Output the (X, Y) coordinate of the center of the cell containing the given text.  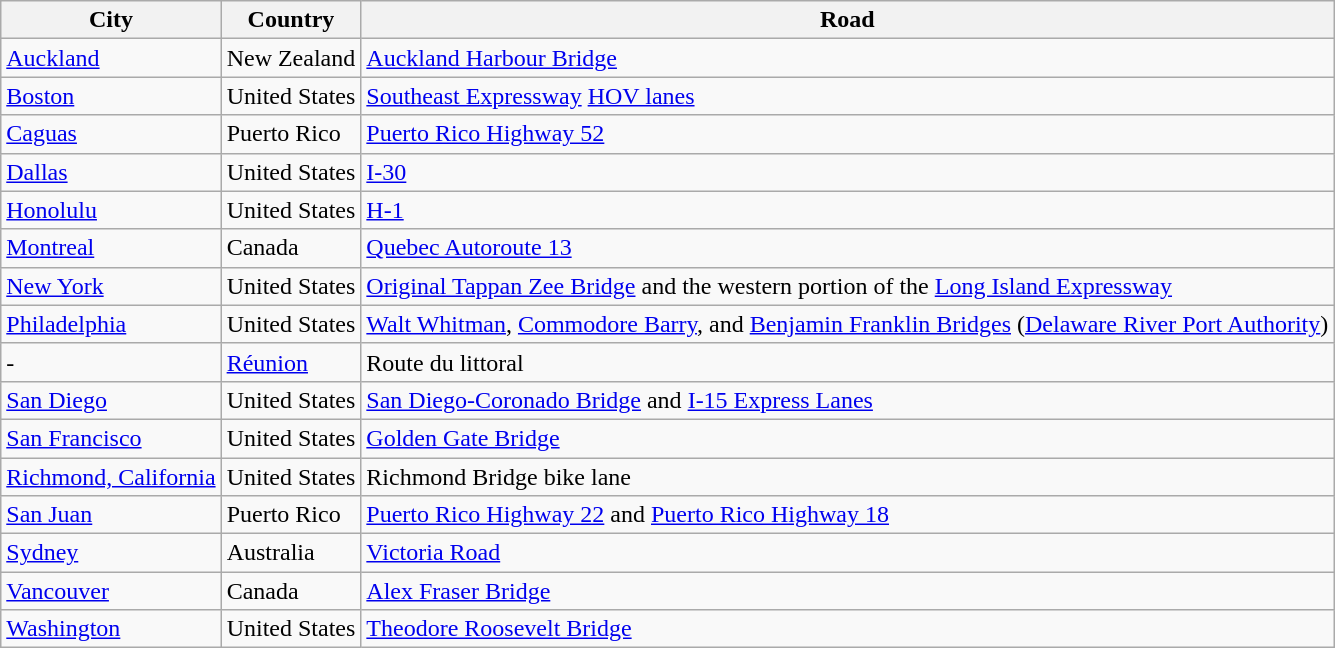
Route du littoral (848, 362)
Country (291, 20)
Vancouver (111, 591)
Caguas (111, 134)
San Diego (111, 400)
Washington (111, 629)
Walt Whitman, Commodore Barry, and Benjamin Franklin Bridges (Delaware River Port Authority) (848, 324)
San Juan (111, 515)
Quebec Autoroute 13 (848, 248)
- (111, 362)
Auckland Harbour Bridge (848, 58)
Auckland (111, 58)
Theodore Roosevelt Bridge (848, 629)
Réunion (291, 362)
H-1 (848, 210)
Sydney (111, 553)
San Francisco (111, 438)
Boston (111, 96)
New Zealand (291, 58)
San Diego-Coronado Bridge and I-15 Express Lanes (848, 400)
Richmond Bridge bike lane (848, 477)
Australia (291, 553)
I-30 (848, 172)
City (111, 20)
Honolulu (111, 210)
New York (111, 286)
Southeast Expressway HOV lanes (848, 96)
Alex Fraser Bridge (848, 591)
Philadelphia (111, 324)
Dallas (111, 172)
Victoria Road (848, 553)
Golden Gate Bridge (848, 438)
Richmond, California (111, 477)
Original Tappan Zee Bridge and the western portion of the Long Island Expressway (848, 286)
Puerto Rico Highway 22 and Puerto Rico Highway 18 (848, 515)
Puerto Rico Highway 52 (848, 134)
Road (848, 20)
Montreal (111, 248)
